Provide the (x, y) coordinate of the cell's center where the given text is located.  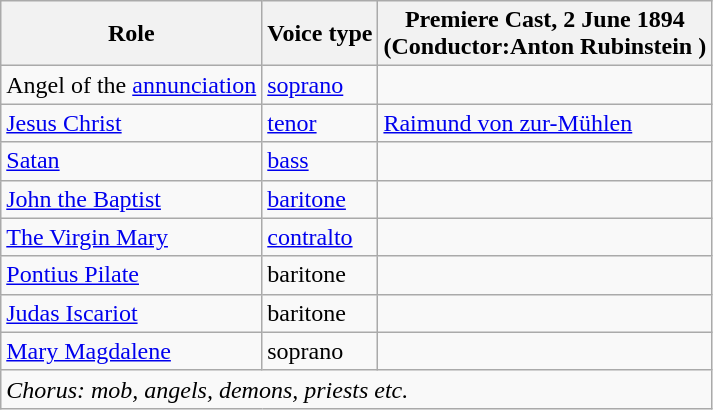
Satan (132, 161)
bass (320, 161)
Mary Magdalene (132, 351)
Voice type (320, 34)
Premiere Cast, 2 June 1894(Conductor:Anton Rubinstein ) (545, 34)
Angel of the annunciation (132, 85)
The Virgin Mary (132, 237)
tenor (320, 123)
Role (132, 34)
John the Baptist (132, 199)
Jesus Christ (132, 123)
contralto (320, 237)
Pontius Pilate (132, 275)
Judas Iscariot (132, 313)
Raimund von zur-Mühlen (545, 123)
Chorus: mob, angels, demons, priests etc. (356, 389)
